Find where the given text appears and provide that cell's center as [x, y] coordinate. 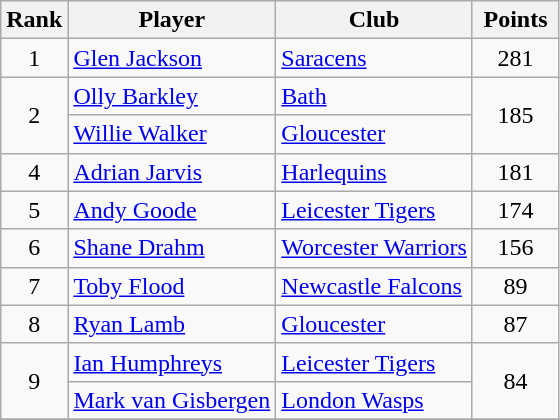
9 [34, 381]
Player [172, 20]
Glen Jackson [172, 58]
185 [515, 115]
Olly Barkley [172, 96]
156 [515, 248]
1 [34, 58]
281 [515, 58]
London Wasps [374, 400]
Ian Humphreys [172, 362]
Shane Drahm [172, 248]
Points [515, 20]
Willie Walker [172, 134]
Adrian Jarvis [172, 172]
89 [515, 286]
5 [34, 210]
6 [34, 248]
2 [34, 115]
Saracens [374, 58]
Mark van Gisbergen [172, 400]
Worcester Warriors [374, 248]
Bath [374, 96]
Harlequins [374, 172]
4 [34, 172]
Rank [34, 20]
174 [515, 210]
Club [374, 20]
Ryan Lamb [172, 324]
Toby Flood [172, 286]
8 [34, 324]
Newcastle Falcons [374, 286]
181 [515, 172]
7 [34, 286]
Andy Goode [172, 210]
87 [515, 324]
84 [515, 381]
